Return [x, y] of the center of cell containing provided text 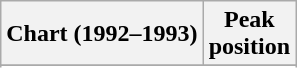
Chart (1992–1993) [102, 34]
Peakposition [249, 34]
